Detect which cell encompasses the target text, then output its [X, Y] center coordinate. 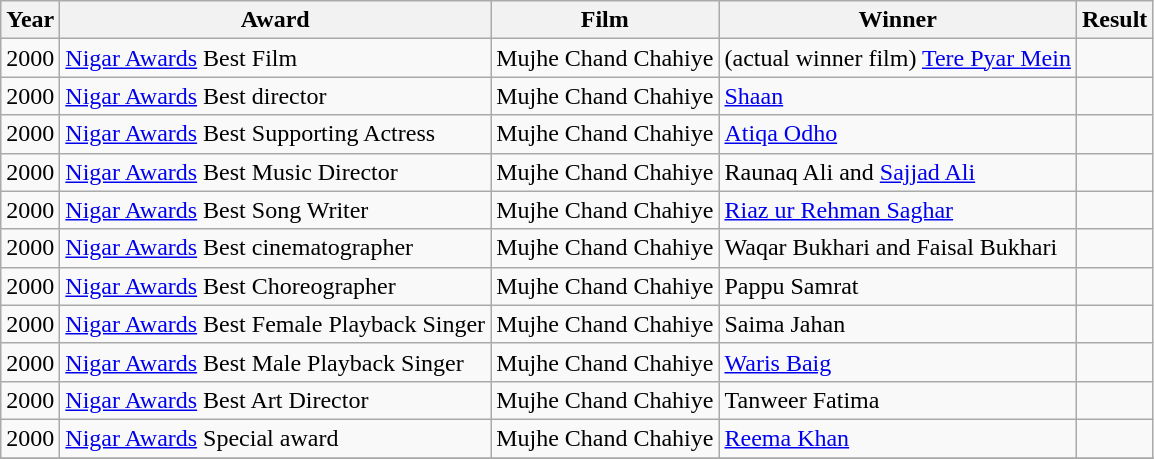
Riaz ur Rehman Saghar [898, 210]
Nigar Awards Best Song Writer [276, 210]
Nigar Awards Best Art Director [276, 400]
Waqar Bukhari and Faisal Bukhari [898, 248]
Nigar Awards Best Choreographer [276, 286]
Nigar Awards Best cinematographer [276, 248]
Reema Khan [898, 438]
Raunaq Ali and Sajjad Ali [898, 172]
Nigar Awards Best Female Playback Singer [276, 324]
(actual winner film) Tere Pyar Mein [898, 58]
Nigar Awards Best Male Playback Singer [276, 362]
Nigar Awards Best Supporting Actress [276, 134]
Nigar Awards Best Film [276, 58]
Waris Baig [898, 362]
Result [1114, 20]
Film [605, 20]
Winner [898, 20]
Award [276, 20]
Tanweer Fatima [898, 400]
Nigar Awards Best director [276, 96]
Pappu Samrat [898, 286]
Nigar Awards Special award [276, 438]
Atiqa Odho [898, 134]
Nigar Awards Best Music Director [276, 172]
Saima Jahan [898, 324]
Year [30, 20]
Shaan [898, 96]
